Locate the cell with the specified text and output its (X, Y) center coordinate. 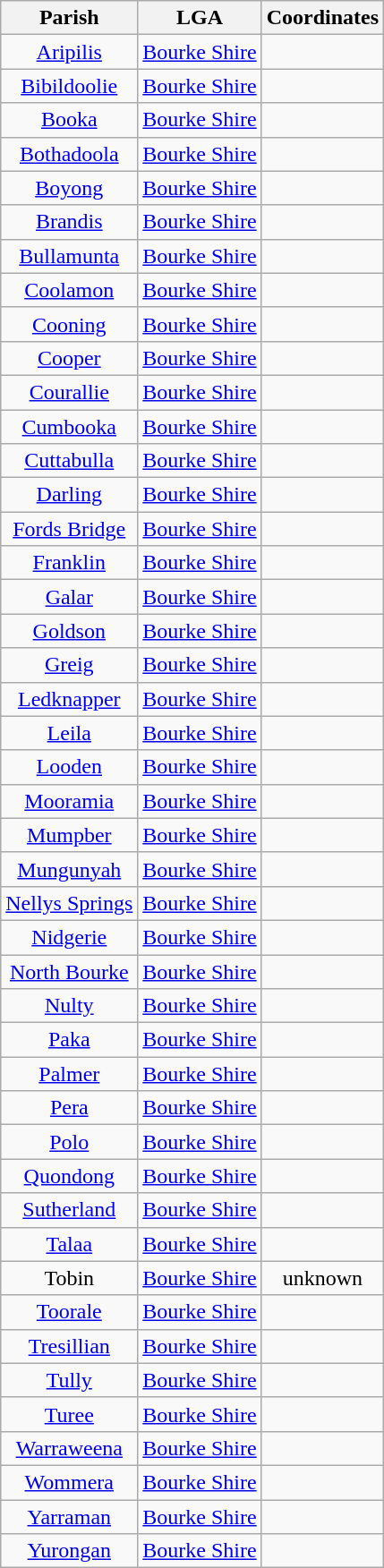
Paka (70, 1040)
Cuttabulla (70, 461)
Polo (70, 1142)
Wommera (70, 1482)
Darling (70, 495)
Parish (70, 18)
Greig (70, 665)
Bullamunta (70, 256)
Sutherland (70, 1210)
Bibildoolie (70, 86)
North Bourke (70, 971)
Ledknapper (70, 699)
Tobin (70, 1278)
Turee (70, 1414)
Aripilis (70, 52)
Tully (70, 1380)
Brandis (70, 222)
Cumbooka (70, 427)
Nellys Springs (70, 903)
Courallie (70, 392)
Leila (70, 733)
Palmer (70, 1074)
Nulty (70, 1006)
Warraweena (70, 1448)
Quondong (70, 1176)
Goldson (70, 631)
Mooramia (70, 801)
Tresillian (70, 1346)
Yarraman (70, 1517)
Mungunyah (70, 869)
Fords Bridge (70, 529)
Pera (70, 1108)
Toorale (70, 1312)
Cooning (70, 324)
Coordinates (322, 18)
LGA (200, 18)
Franklin (70, 563)
Looden (70, 767)
unknown (322, 1278)
Yurongan (70, 1551)
Bothadoola (70, 154)
Galar (70, 597)
Booka (70, 120)
Cooper (70, 358)
Mumpber (70, 835)
Boyong (70, 188)
Nidgerie (70, 937)
Talaa (70, 1244)
Coolamon (70, 290)
